From the cell containing the given text, extract its center point as [x, y] coordinate. 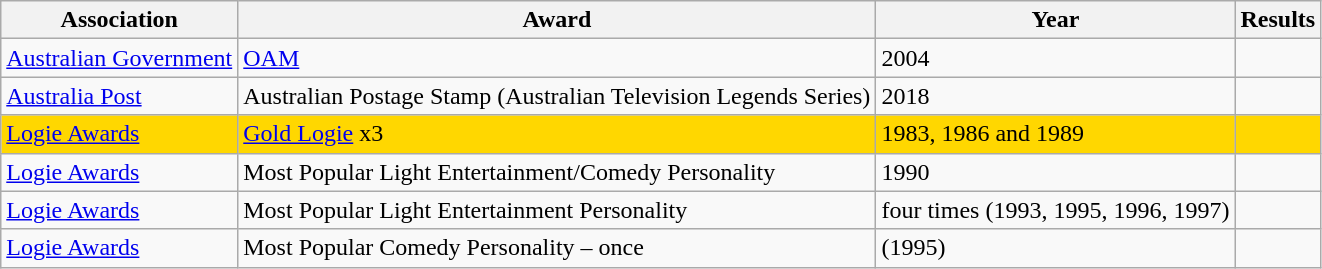
(1995) [1056, 248]
1990 [1056, 172]
OAM [557, 58]
four times (1993, 1995, 1996, 1997) [1056, 210]
2018 [1056, 96]
Results [1278, 20]
Australian Postage Stamp (Australian Television Legends Series) [557, 96]
Year [1056, 20]
Association [120, 20]
Most Popular Comedy Personality – once [557, 248]
Australian Government [120, 58]
Most Popular Light Entertainment/Comedy Personality [557, 172]
1983, 1986 and 1989 [1056, 134]
Australia Post [120, 96]
2004 [1056, 58]
Gold Logie x3 [557, 134]
Most Popular Light Entertainment Personality [557, 210]
Award [557, 20]
